Extract the [X, Y] coordinate from the center of the cell holding the provided text.  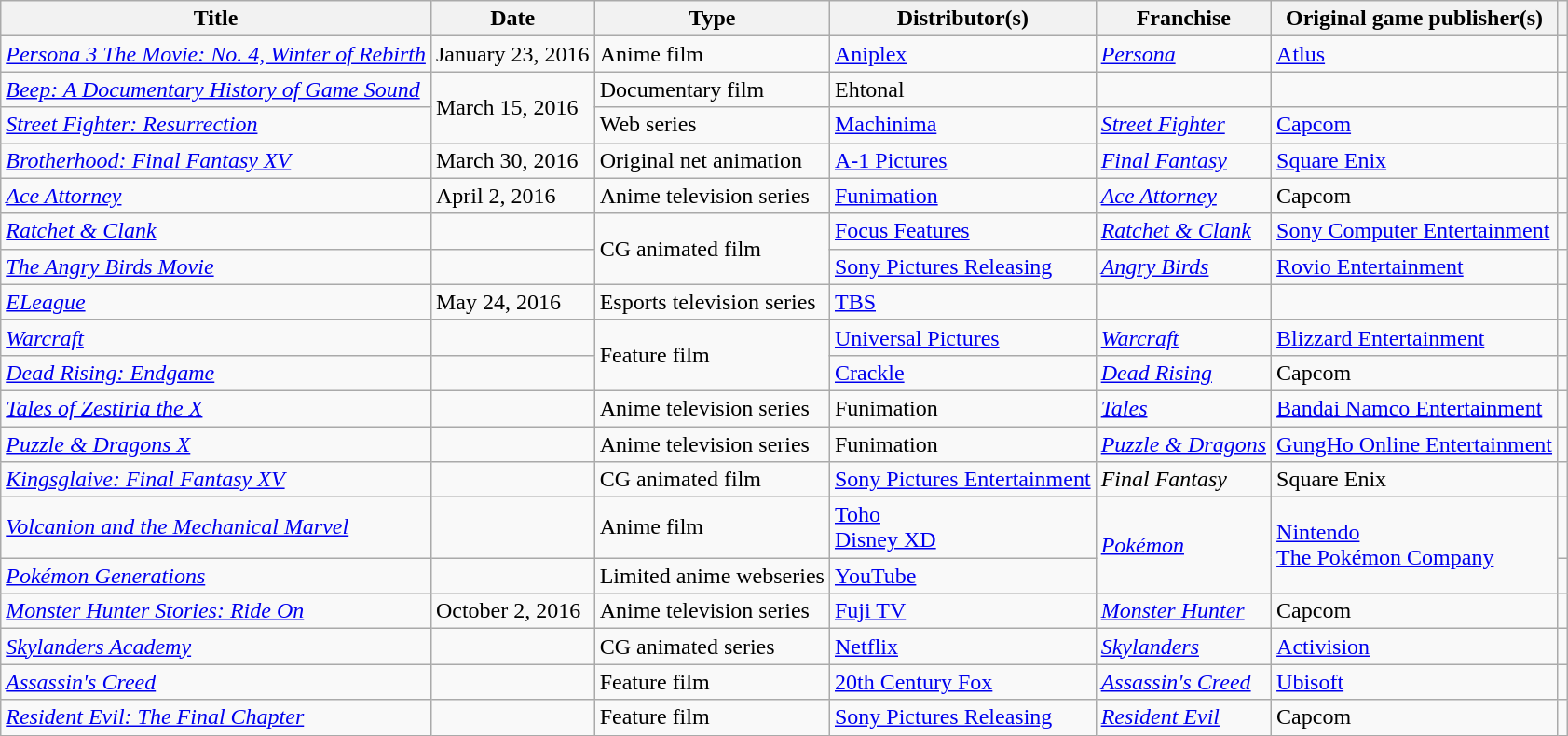
Esports television series [712, 302]
Beep: A Documentary History of Game Sound [216, 89]
ELeague [216, 302]
Franchise [1183, 19]
Puzzle & Dragons X [216, 444]
Tales of Zestiria the X [216, 408]
Skylanders Academy [216, 647]
Original net animation [712, 160]
Web series [712, 125]
Date [512, 19]
Dead Rising: Endgame [216, 373]
Focus Features [962, 231]
Monster Hunter Stories: Ride On [216, 611]
Original game publisher(s) [1414, 19]
Activision [1414, 647]
The Angry Birds Movie [216, 266]
April 2, 2016 [512, 196]
Pokémon Generations [216, 576]
Dead Rising [1183, 373]
Distributor(s) [962, 19]
Atlus [1414, 54]
Bandai Namco Entertainment [1414, 408]
Type [712, 19]
Toho Disney XD [962, 527]
Skylanders [1183, 647]
Documentary film [712, 89]
20th Century Fox [962, 682]
Brotherhood: Final Fantasy XV [216, 160]
October 2, 2016 [512, 611]
NintendoThe Pokémon Company [1414, 546]
Ehtonal [962, 89]
Angry Birds [1183, 266]
Universal Pictures [962, 337]
Rovio Entertainment [1414, 266]
Netflix [962, 647]
Tales [1183, 408]
YouTube [962, 576]
Street Fighter [1183, 125]
March 15, 2016 [512, 107]
Resident Evil [1183, 717]
Persona [1183, 54]
Sony Pictures Entertainment [962, 480]
Title [216, 19]
Limited anime webseries [712, 576]
TBS [962, 302]
Machinima [962, 125]
Resident Evil: The Final Chapter [216, 717]
Aniplex [962, 54]
Kingsglaive: Final Fantasy XV [216, 480]
Monster Hunter [1183, 611]
Puzzle & Dragons [1183, 444]
Street Fighter: Resurrection [216, 125]
January 23, 2016 [512, 54]
Volcanion and the Mechanical Marvel [216, 527]
Blizzard Entertainment [1414, 337]
A-1 Pictures [962, 160]
Fuji TV [962, 611]
Sony Computer Entertainment [1414, 231]
May 24, 2016 [512, 302]
CG animated series [712, 647]
Ubisoft [1414, 682]
Crackle [962, 373]
Persona 3 The Movie: No. 4, Winter of Rebirth [216, 54]
GungHo Online Entertainment [1414, 444]
Pokémon [1183, 546]
March 30, 2016 [512, 160]
